Extract the (X, Y) coordinate from the center of the cell holding the provided text.  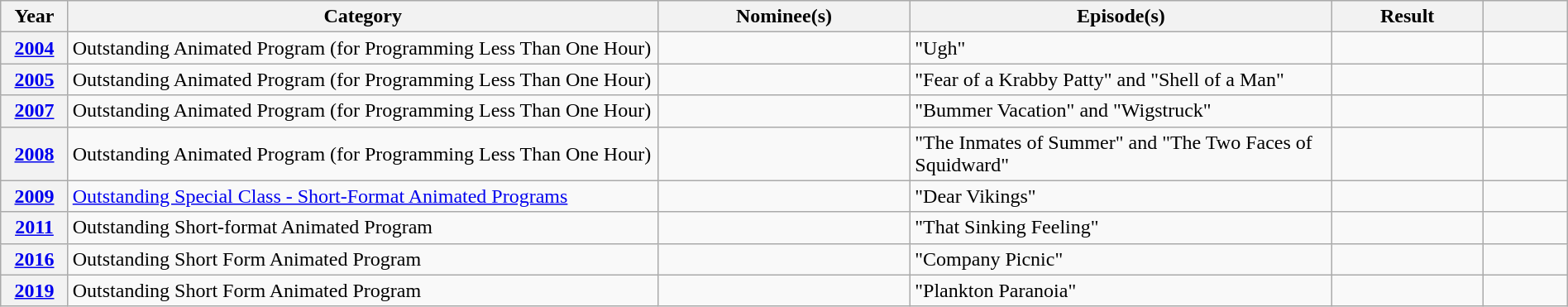
Year (35, 17)
Outstanding Short-format Animated Program (362, 228)
2019 (35, 290)
2004 (35, 48)
2009 (35, 196)
2008 (35, 154)
"Ugh" (1121, 48)
"Company Picnic" (1121, 259)
"The Inmates of Summer" and "The Two Faces of Squidward" (1121, 154)
Outstanding Special Class - Short-Format Animated Programs (362, 196)
"Plankton Paranoia" (1121, 290)
Category (362, 17)
"Bummer Vacation" and "Wigstruck" (1121, 111)
Episode(s) (1121, 17)
2011 (35, 228)
2007 (35, 111)
"That Sinking Feeling" (1121, 228)
2005 (35, 79)
"Dear Vikings" (1121, 196)
Nominee(s) (784, 17)
Result (1408, 17)
2016 (35, 259)
"Fear of a Krabby Patty" and "Shell of a Man" (1121, 79)
